Search for the cell housing the specified text and yield its (X, Y) center coordinate. 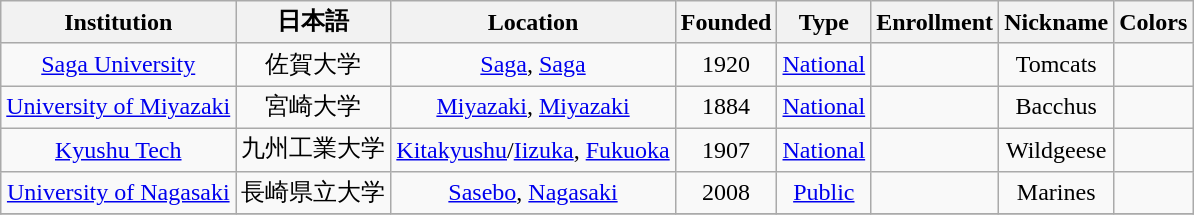
Institution (118, 22)
1907 (726, 150)
Public (824, 192)
Marines (1056, 192)
Kyushu Tech (118, 150)
1920 (726, 64)
Sasebo, Nagasaki (533, 192)
Tomcats (1056, 64)
Bacchus (1056, 108)
2008 (726, 192)
University of Nagasaki (118, 192)
Type (824, 22)
Nickname (1056, 22)
Wildgeese (1056, 150)
日本語 (314, 22)
Kitakyushu/Iizuka, Fukuoka (533, 150)
Founded (726, 22)
長崎県立大学 (314, 192)
宮崎大学 (314, 108)
Saga University (118, 64)
1884 (726, 108)
Miyazaki, Miyazaki (533, 108)
Location (533, 22)
Colors (1154, 22)
佐賀大学 (314, 64)
Saga, Saga (533, 64)
九州工業大学 (314, 150)
University of Miyazaki (118, 108)
Enrollment (935, 22)
